Scan for the cell matching the given text and deliver its [X, Y] coordinate at center. 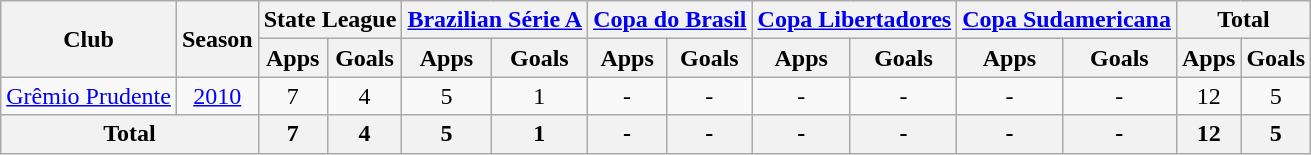
Brazilian Série A [495, 20]
Copa Sudamericana [1067, 20]
2010 [217, 96]
Copa Libertadores [854, 20]
Copa do Brasil [670, 20]
Season [217, 39]
Grêmio Prudente [89, 96]
Club [89, 39]
State League [330, 20]
